Capture the cell that displays the provided text and extract its [x, y] central coordinate. 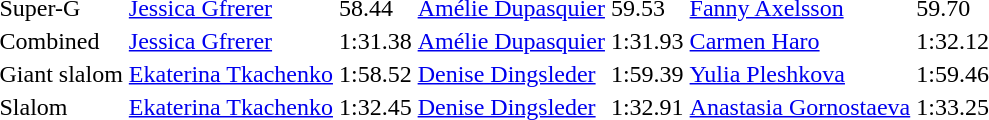
Yulia Pleshkova [800, 74]
1:31.93 [647, 41]
Amélie Dupasquier [511, 41]
1:59.39 [647, 74]
1:31.38 [375, 41]
Ekaterina Tkachenko [230, 74]
Carmen Haro [800, 41]
Denise Dingsleder [511, 74]
1:58.52 [375, 74]
Jessica Gfrerer [230, 41]
